Output the (x, y) coordinate of the center of the cell containing the given text.  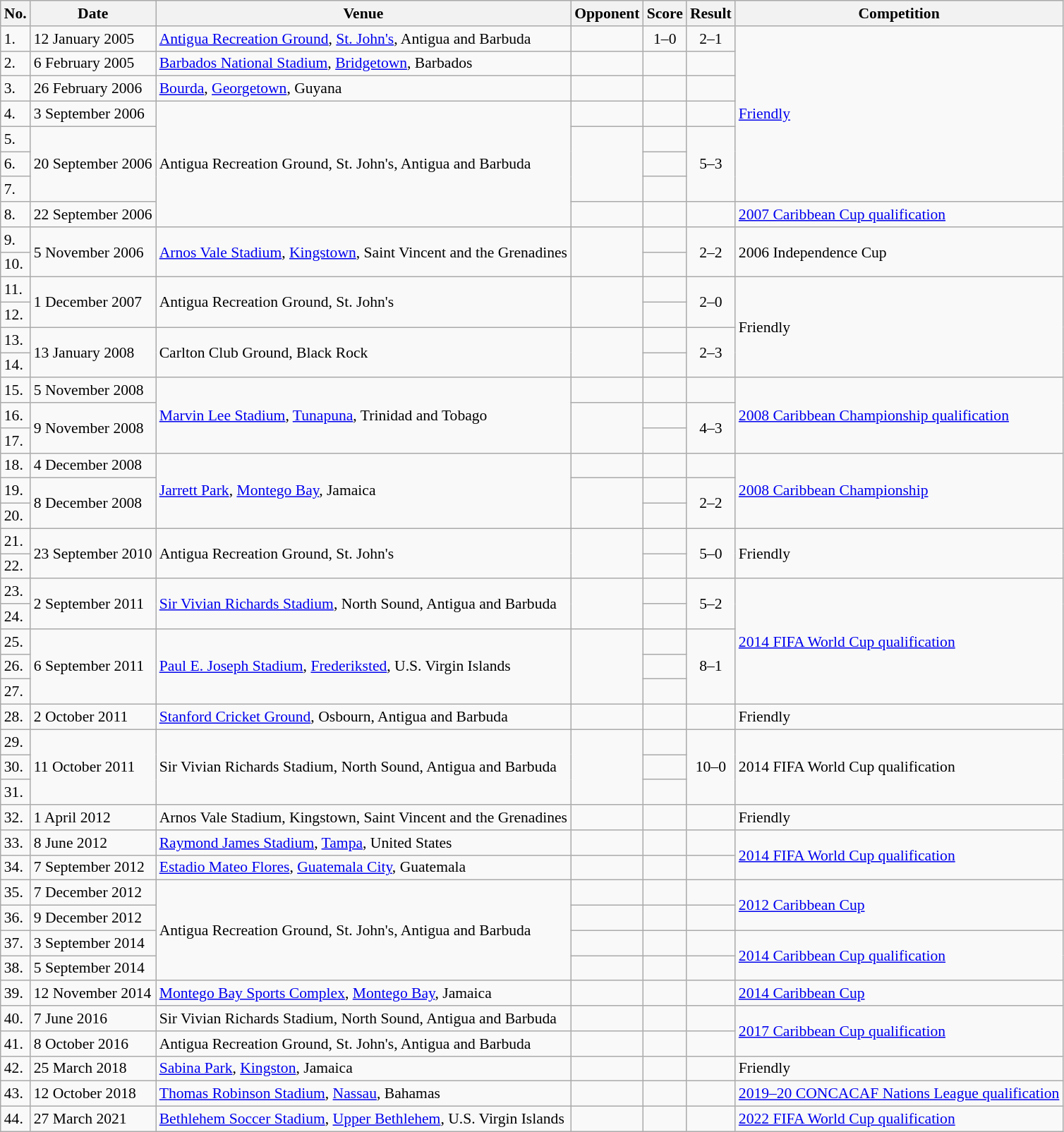
6 February 2005 (93, 63)
30. (16, 767)
Thomas Robinson Stadium, Nassau, Bahamas (363, 1094)
24. (16, 616)
4–3 (711, 427)
5–3 (711, 164)
27 March 2021 (93, 1119)
2. (16, 63)
Date (93, 13)
4 December 2008 (93, 465)
27. (16, 692)
38. (16, 968)
Barbados National Stadium, Bridgetown, Barbados (363, 63)
18. (16, 465)
43. (16, 1094)
8 June 2012 (93, 843)
Bethlehem Soccer Stadium, Upper Bethlehem, U.S. Virgin Islands (363, 1119)
9 November 2008 (93, 427)
2007 Caribbean Cup qualification (899, 214)
Bourda, Georgetown, Guyana (363, 89)
2–3 (711, 353)
25. (16, 642)
9. (16, 240)
8 December 2008 (93, 504)
22. (16, 566)
2 October 2011 (93, 717)
20. (16, 516)
37. (16, 943)
1 April 2012 (93, 817)
Estadio Mateo Flores, Guatemala City, Guatemala (363, 868)
6. (16, 164)
Sabina Park, Kingston, Jamaica (363, 1069)
2012 Caribbean Cup (899, 906)
Opponent (607, 13)
22 September 2006 (93, 214)
8 October 2016 (93, 1044)
10. (16, 264)
2008 Caribbean Championship (899, 491)
39. (16, 994)
2019–20 CONCACAF Nations League qualification (899, 1094)
42. (16, 1069)
2014 Caribbean Cup qualification (899, 955)
14. (16, 365)
2008 Caribbean Championship qualification (899, 416)
3 September 2006 (93, 114)
Venue (363, 13)
20 September 2006 (93, 164)
Jarrett Park, Montego Bay, Jamaica (363, 491)
13. (16, 340)
4. (16, 114)
Score (665, 13)
3. (16, 89)
Carlton Club Ground, Black Rock (363, 353)
Competition (899, 13)
28. (16, 717)
32. (16, 817)
36. (16, 918)
7. (16, 190)
11. (16, 290)
19. (16, 491)
2–1 (711, 39)
41. (16, 1044)
5 November 2008 (93, 391)
29. (16, 742)
11 October 2011 (93, 767)
12. (16, 315)
7 December 2012 (93, 893)
40. (16, 1018)
31. (16, 793)
5 November 2006 (93, 252)
12 January 2005 (93, 39)
2014 Caribbean Cup (899, 994)
5. (16, 139)
35. (16, 893)
23 September 2010 (93, 553)
8–1 (711, 667)
34. (16, 868)
44. (16, 1119)
13 January 2008 (93, 353)
6 September 2011 (93, 667)
2006 Independence Cup (899, 252)
2–0 (711, 302)
Result (711, 13)
12 November 2014 (93, 994)
5 September 2014 (93, 968)
33. (16, 843)
7 June 2016 (93, 1018)
25 March 2018 (93, 1069)
3 September 2014 (93, 943)
1–0 (665, 39)
26 February 2006 (93, 89)
17. (16, 441)
10–0 (711, 767)
15. (16, 391)
2 September 2011 (93, 604)
1. (16, 39)
21. (16, 541)
2022 FIFA World Cup qualification (899, 1119)
26. (16, 667)
16. (16, 415)
5–2 (711, 604)
12 October 2018 (93, 1094)
9 December 2012 (93, 918)
Paul E. Joseph Stadium, Frederiksted, U.S. Virgin Islands (363, 667)
Montego Bay Sports Complex, Montego Bay, Jamaica (363, 994)
Raymond James Stadium, Tampa, United States (363, 843)
Stanford Cricket Ground, Osbourn, Antigua and Barbuda (363, 717)
1 December 2007 (93, 302)
8. (16, 214)
7 September 2012 (93, 868)
23. (16, 592)
Marvin Lee Stadium, Tunapuna, Trinidad and Tobago (363, 416)
No. (16, 13)
5–0 (711, 553)
2017 Caribbean Cup qualification (899, 1031)
